Scan for the cell matching the given text and deliver its [x, y] coordinate at center. 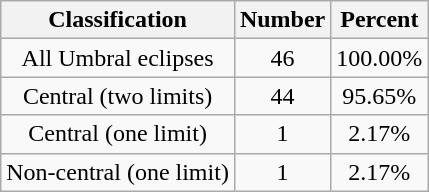
Non-central (one limit) [118, 172]
100.00% [380, 58]
Number [282, 20]
44 [282, 96]
Percent [380, 20]
46 [282, 58]
Classification [118, 20]
Central (one limit) [118, 134]
All Umbral eclipses [118, 58]
Central (two limits) [118, 96]
95.65% [380, 96]
